Provide the (x, y) coordinate of the cell's center where the given text is located.  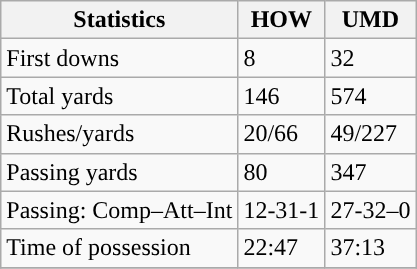
37:13 (370, 248)
347 (370, 172)
UMD (370, 20)
146 (282, 96)
574 (370, 96)
Passing: Comp–Att–Int (120, 210)
HOW (282, 20)
20/66 (282, 134)
First downs (120, 58)
Total yards (120, 96)
80 (282, 172)
8 (282, 58)
32 (370, 58)
49/227 (370, 134)
Statistics (120, 20)
12-31-1 (282, 210)
27-32–0 (370, 210)
Time of possession (120, 248)
22:47 (282, 248)
Passing yards (120, 172)
Rushes/yards (120, 134)
